Return the (x, y) coordinate for the center point of the cell that contains the specified text.  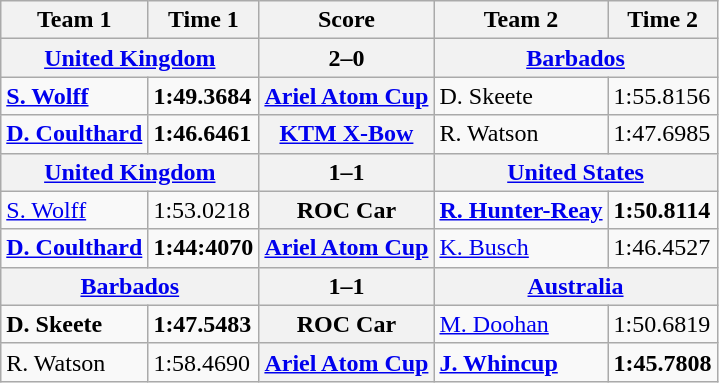
1:45.7808 (662, 362)
Team 2 (521, 20)
1:46.6461 (204, 134)
Time 2 (662, 20)
1:47.6985 (662, 134)
United States (576, 172)
M. Doohan (521, 324)
Team 1 (74, 20)
Australia (576, 286)
KTM X-Bow (346, 134)
R. Hunter-Reay (521, 210)
1:55.8156 (662, 96)
1:50.8114 (662, 210)
1:44:4070 (204, 248)
2–0 (346, 58)
1:50.6819 (662, 324)
1:46.4527 (662, 248)
Score (346, 20)
K. Busch (521, 248)
J. Whincup (521, 362)
1:47.5483 (204, 324)
1:58.4690 (204, 362)
Time 1 (204, 20)
1:49.3684 (204, 96)
1:53.0218 (204, 210)
